For the text-containing cell, return its midpoint in (X, Y) coordinate format. 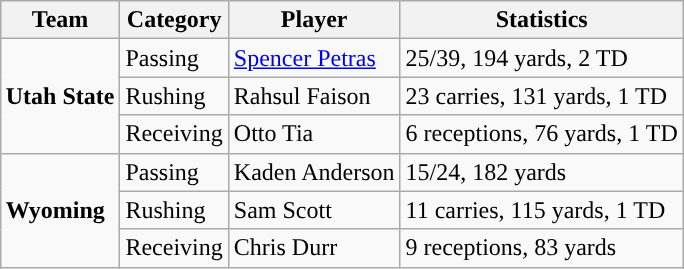
Chris Durr (314, 248)
Kaden Anderson (314, 172)
Statistics (542, 20)
6 receptions, 76 yards, 1 TD (542, 134)
15/24, 182 yards (542, 172)
11 carries, 115 yards, 1 TD (542, 210)
Rahsul Faison (314, 96)
Player (314, 20)
23 carries, 131 yards, 1 TD (542, 96)
Category (174, 20)
Team (60, 20)
25/39, 194 yards, 2 TD (542, 58)
Sam Scott (314, 210)
Utah State (60, 96)
9 receptions, 83 yards (542, 248)
Otto Tia (314, 134)
Spencer Petras (314, 58)
Wyoming (60, 210)
